Find where the given text appears and provide that cell's center as [X, Y] coordinate. 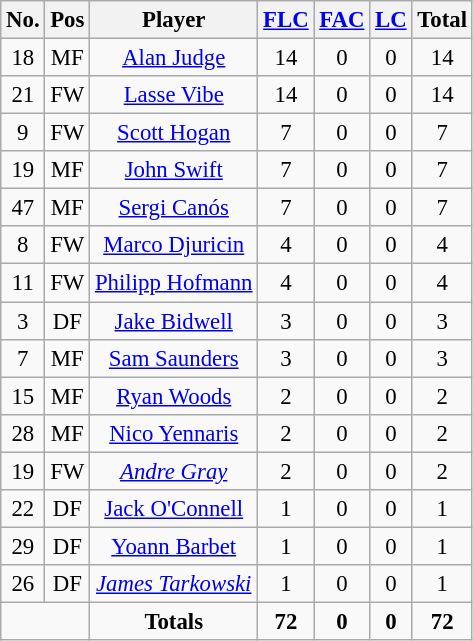
26 [23, 584]
Nico Yennaris [174, 433]
15 [23, 396]
Alan Judge [174, 58]
FLC [286, 20]
11 [23, 283]
Scott Hogan [174, 133]
No. [23, 20]
Yoann Barbet [174, 546]
29 [23, 546]
Sergi Canós [174, 208]
Philipp Hofmann [174, 283]
Sam Saunders [174, 358]
21 [23, 95]
Pos [68, 20]
28 [23, 433]
47 [23, 208]
Jake Bidwell [174, 321]
Andre Gray [174, 471]
Jack O'Connell [174, 509]
22 [23, 509]
8 [23, 245]
Lasse Vibe [174, 95]
Totals [174, 621]
FAC [342, 20]
John Swift [174, 170]
James Tarkowski [174, 584]
LC [391, 20]
Player [174, 20]
Ryan Woods [174, 396]
9 [23, 133]
Marco Djuricin [174, 245]
Total [442, 20]
18 [23, 58]
